Return [x, y] of the center of cell containing provided text 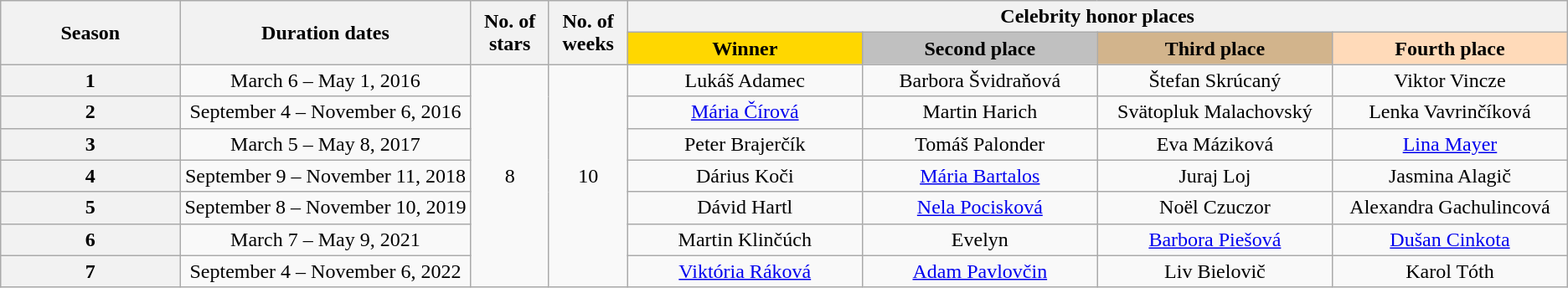
Lina Mayer [1451, 144]
September 4 – November 6, 2022 [325, 271]
No. of weeks [588, 33]
Štefan Skrúcaný [1215, 80]
8 [510, 176]
Barbora Piešová [1215, 239]
Lenka Vavrinčíková [1451, 112]
Mária Čírová [745, 112]
September 8 – November 10, 2019 [325, 208]
March 7 – May 9, 2021 [325, 239]
Evelyn [980, 239]
September 9 – November 11, 2018 [325, 176]
Alexandra Gachulincová [1451, 208]
Celebrity honor places [1097, 17]
Jasmina Alagič [1451, 176]
Barbora Švidraňová [980, 80]
Tomáš Palonder [980, 144]
Karol Tóth [1451, 271]
Juraj Loj [1215, 176]
Viktória Ráková [745, 271]
Fourth place [1451, 49]
Eva Máziková [1215, 144]
Martin Klinčúch [745, 239]
6 [90, 239]
Lukáš Adamec [745, 80]
Dušan Cinkota [1451, 239]
Viktor Vincze [1451, 80]
Dávid Hartl [745, 208]
1 [90, 80]
Mária Bartalos [980, 176]
3 [90, 144]
4 [90, 176]
Martin Harich [980, 112]
March 5 – May 8, 2017 [325, 144]
Adam Pavlovčin [980, 271]
Noël Czuczor [1215, 208]
7 [90, 271]
No. of stars [510, 33]
Season [90, 33]
Duration dates [325, 33]
10 [588, 176]
Liv Bielovič [1215, 271]
Nela Pocisková [980, 208]
Second place [980, 49]
September 4 – November 6, 2016 [325, 112]
March 6 – May 1, 2016 [325, 80]
Peter Brajerčík [745, 144]
Svätopluk Malachovský [1215, 112]
5 [90, 208]
Winner [745, 49]
Dárius Koči [745, 176]
2 [90, 112]
Third place [1215, 49]
